Scan for the cell matching the given text and deliver its [x, y] coordinate at center. 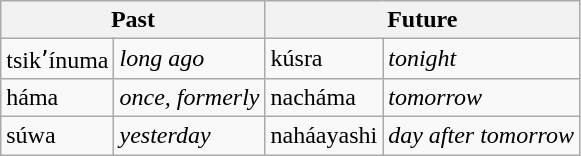
tonight [482, 59]
once, formerly [190, 97]
háma [58, 97]
Future [422, 20]
súwa [58, 135]
Past [133, 20]
naháayashi [324, 135]
long ago [190, 59]
day after tomorrow [482, 135]
yesterday [190, 135]
nacháma [324, 97]
tomorrow [482, 97]
kúsra [324, 59]
tsikʼínuma [58, 59]
